Locate the cell with the specified text and output its [X, Y] center coordinate. 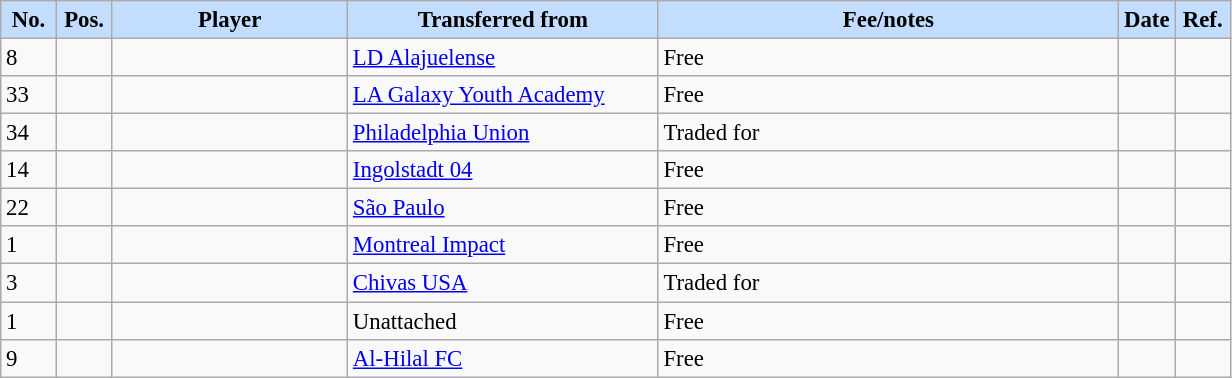
22 [29, 208]
No. [29, 20]
34 [29, 133]
Ingolstadt 04 [504, 170]
Al-Hilal FC [504, 358]
Transferred from [504, 20]
São Paulo [504, 208]
Montreal Impact [504, 245]
Unattached [504, 321]
14 [29, 170]
Ref. [1203, 20]
8 [29, 58]
Fee/notes [888, 20]
Date [1147, 20]
3 [29, 283]
LA Galaxy Youth Academy [504, 95]
LD Alajuelense [504, 58]
Player [230, 20]
Pos. [84, 20]
9 [29, 358]
Philadelphia Union [504, 133]
33 [29, 95]
Chivas USA [504, 283]
